For the text-containing cell, return its midpoint in [x, y] coordinate format. 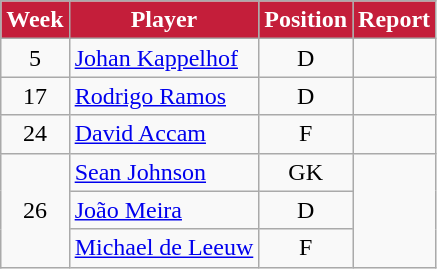
Position [306, 20]
24 [35, 134]
Week [35, 20]
Player [164, 20]
Rodrigo Ramos [164, 96]
Report [394, 20]
David Accam [164, 134]
Sean Johnson [164, 172]
5 [35, 58]
Johan Kappelhof [164, 58]
26 [35, 210]
João Meira [164, 210]
GK [306, 172]
17 [35, 96]
Michael de Leeuw [164, 248]
